Detect which cell encompasses the target text, then output its [x, y] center coordinate. 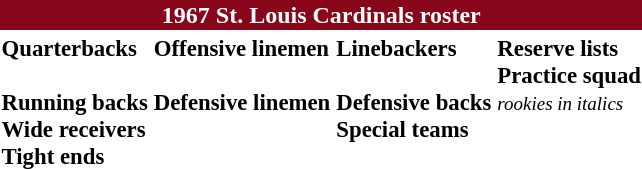
1967 St. Louis Cardinals roster [321, 15]
